Output the [X, Y] coordinate of the center of the cell containing the given text.  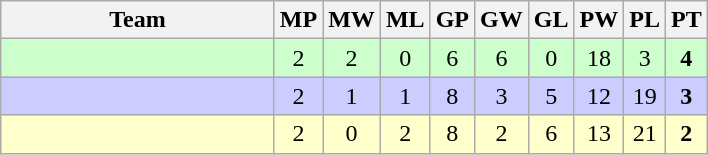
4 [687, 58]
13 [599, 134]
GW [502, 20]
5 [551, 96]
MP [298, 20]
19 [645, 96]
GL [551, 20]
12 [599, 96]
PL [645, 20]
21 [645, 134]
PW [599, 20]
18 [599, 58]
MW [352, 20]
Team [138, 20]
PT [687, 20]
GP [452, 20]
ML [405, 20]
